Capture the cell that displays the provided text and extract its (X, Y) central coordinate. 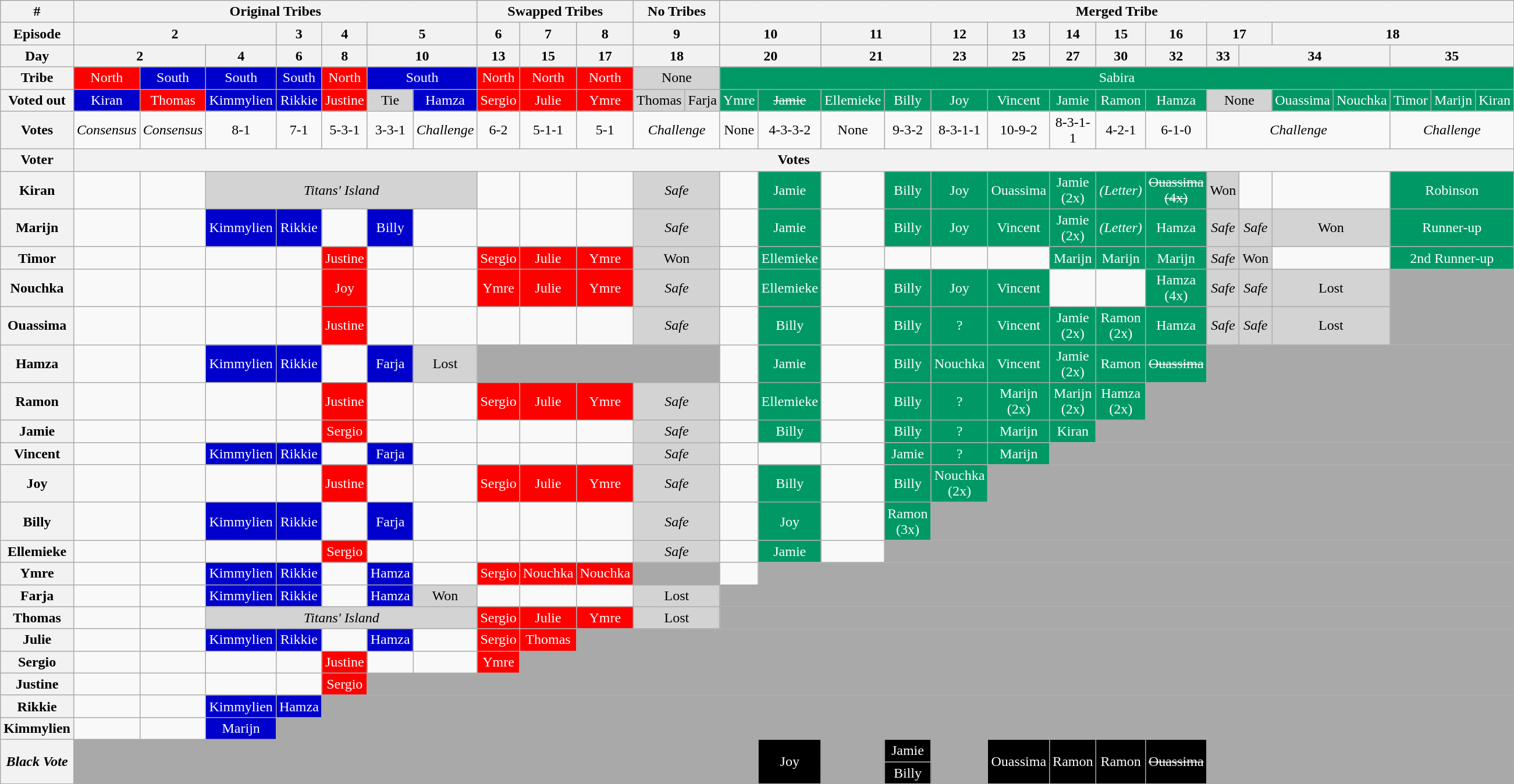
Merged Tribe (1117, 12)
5-1-1 (548, 130)
# (37, 12)
Original Tribes (275, 12)
9 (677, 34)
32 (1176, 56)
7 (548, 34)
Hamza (2x) (1121, 401)
Hamza (4x) (1176, 287)
Swapped Tribes (555, 12)
23 (959, 56)
4-3-3-2 (790, 130)
33 (1223, 56)
30 (1121, 56)
5-3-1 (344, 130)
Voted out (37, 100)
Tie (390, 100)
10-9-2 (1019, 130)
25 (1019, 56)
Ramon (2x) (1121, 326)
3-3-1 (390, 130)
Day (37, 56)
Episode (37, 34)
Ouassima (4x) (1176, 190)
Black Vote (37, 761)
Ramon (3x) (908, 521)
5 (422, 34)
4-2-1 (1121, 130)
7-1 (299, 130)
Nouchka (2x) (959, 484)
21 (876, 56)
12 (959, 34)
16 (1176, 34)
2nd Runner-up (1452, 258)
6-2 (498, 130)
14 (1073, 34)
3 (299, 34)
Voter (37, 160)
35 (1452, 56)
Runner-up (1452, 228)
27 (1073, 56)
11 (876, 34)
8-1 (241, 130)
Sabira (1117, 78)
9-3-2 (908, 130)
5-1 (605, 130)
No Tribes (677, 12)
Tribe (37, 78)
34 (1315, 56)
20 (770, 56)
6-1-0 (1176, 130)
Robinson (1452, 190)
